Return the (X, Y) coordinate for the center point of the cell that contains the specified text.  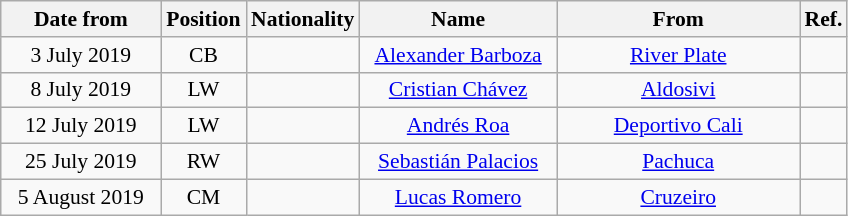
From (678, 19)
5 August 2019 (81, 197)
Lucas Romero (458, 197)
CB (204, 55)
Aldosivi (678, 90)
Name (458, 19)
RW (204, 162)
River Plate (678, 55)
Nationality (302, 19)
Pachuca (678, 162)
12 July 2019 (81, 126)
Deportivo Cali (678, 126)
Sebastián Palacios (458, 162)
Cruzeiro (678, 197)
Ref. (824, 19)
Cristian Chávez (458, 90)
CM (204, 197)
Position (204, 19)
3 July 2019 (81, 55)
Alexander Barboza (458, 55)
Andrés Roa (458, 126)
8 July 2019 (81, 90)
25 July 2019 (81, 162)
Date from (81, 19)
